Identify which cell holds the provided text, then report its [x, y] central coordinate. 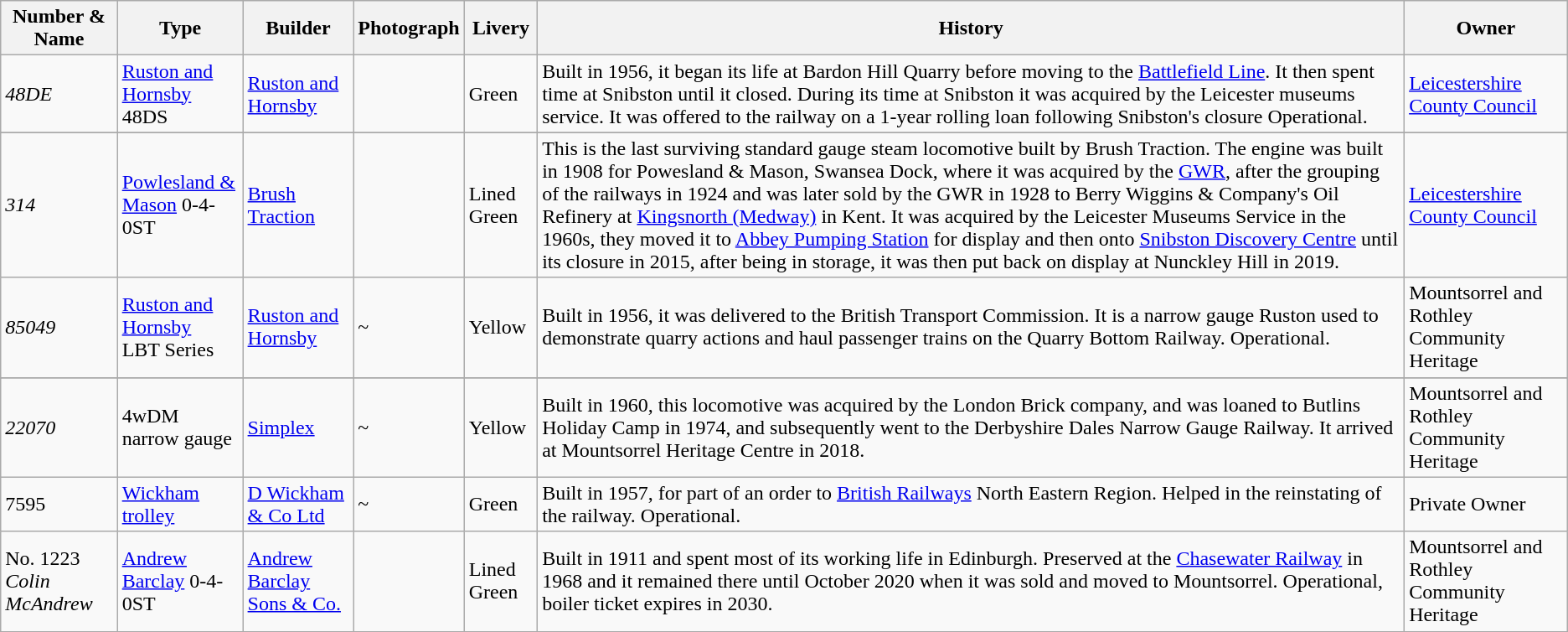
D Wickham & Co Ltd [298, 505]
History [972, 28]
85049 [59, 327]
Ruston and Hornsby 48DS [180, 94]
Livery [501, 28]
22070 [59, 427]
Brush Traction [298, 205]
Built in 1957, for part of an order to British Railways North Eastern Region. Helped in the reinstating of the railway. Operational. [972, 505]
7595 [59, 505]
Type [180, 28]
Andrew Barclay 0-4-0ST [180, 582]
48DE [59, 94]
Wickham trolley [180, 505]
Number & Name [59, 28]
Owner [1486, 28]
Ruston and Hornsby LBT Series [180, 327]
No. 1223 Colin McAndrew [59, 582]
Andrew Barclay Sons & Co. [298, 582]
4wDM narrow gauge [180, 427]
Powlesland & Mason 0-4-0ST [180, 205]
Builder [298, 28]
Private Owner [1486, 505]
314 [59, 205]
Simplex [298, 427]
Photograph [409, 28]
